From the cell containing the given text, extract its center point as [X, Y] coordinate. 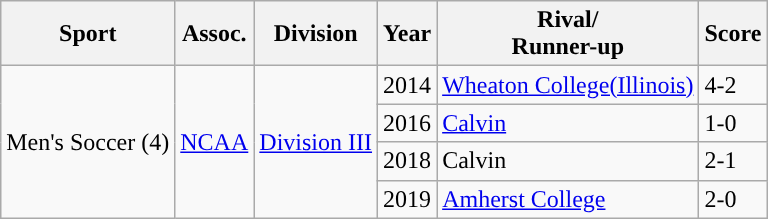
NCAA [214, 142]
2014 [408, 85]
Year [408, 34]
Wheaton College(Illinois) [568, 85]
Division III [316, 142]
4-2 [733, 85]
Rival/Runner-up [568, 34]
2-1 [733, 161]
2019 [408, 199]
Score [733, 34]
Assoc. [214, 34]
Division [316, 34]
2-0 [733, 199]
Men's Soccer (4) [88, 142]
Sport [88, 34]
2016 [408, 123]
Amherst College [568, 199]
2018 [408, 161]
1-0 [733, 123]
